Extract the (X, Y) coordinate from the center of the cell holding the provided text.  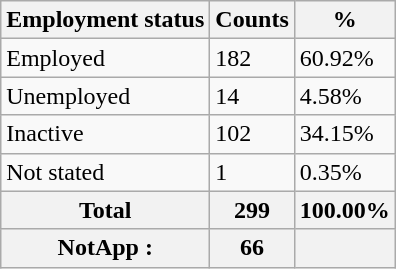
Inactive (106, 134)
102 (252, 134)
34.15% (344, 134)
0.35% (344, 172)
Counts (252, 20)
Not stated (106, 172)
100.00% (344, 210)
1 (252, 172)
Employed (106, 58)
% (344, 20)
Employment status (106, 20)
66 (252, 248)
14 (252, 96)
NotApp : (106, 248)
60.92% (344, 58)
182 (252, 58)
Total (106, 210)
Unemployed (106, 96)
4.58% (344, 96)
299 (252, 210)
